Return the [X, Y] coordinate for the center point of the cell that contains the specified text.  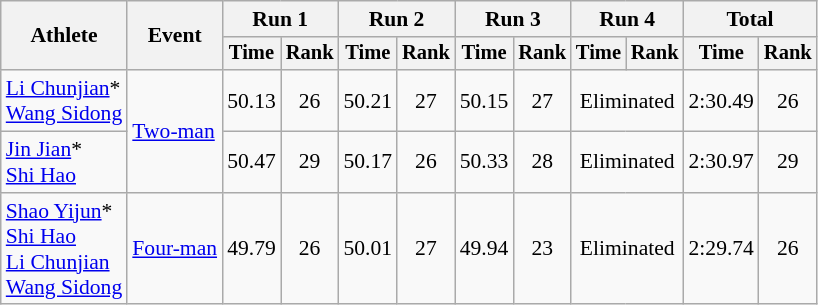
2:30.49 [720, 100]
Event [174, 36]
Total [750, 19]
Run 3 [513, 19]
50.47 [252, 162]
50.01 [368, 249]
Jin Jian*Shi Hao [64, 162]
50.33 [484, 162]
23 [542, 249]
Shao Yijun*Shi HaoLi ChunjianWang Sidong [64, 249]
50.13 [252, 100]
49.79 [252, 249]
50.15 [484, 100]
Run 2 [396, 19]
28 [542, 162]
Run 4 [627, 19]
50.17 [368, 162]
49.94 [484, 249]
Four-man [174, 249]
50.21 [368, 100]
2:30.97 [720, 162]
2:29.74 [720, 249]
Athlete [64, 36]
Li Chunjian*Wang Sidong [64, 100]
Two-man [174, 131]
Run 1 [280, 19]
